Identify which cell holds the provided text, then report its (X, Y) central coordinate. 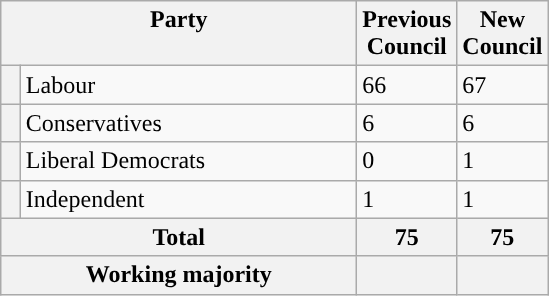
Party (179, 34)
Working majority (179, 275)
Labour (188, 85)
66 (407, 85)
Liberal Democrats (188, 161)
67 (502, 85)
0 (407, 161)
Conservatives (188, 123)
Previous Council (407, 34)
Total (179, 237)
New Council (502, 34)
Independent (188, 199)
